Determine the [X, Y] coordinate at the center of the cell enclosing the given text.  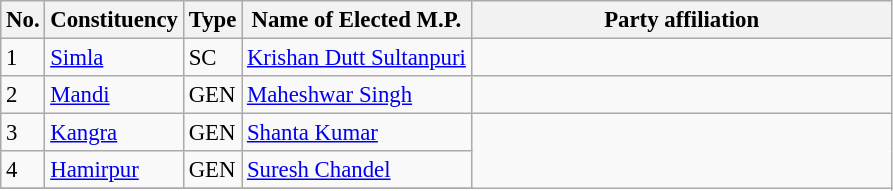
Constituency [114, 20]
Maheshwar Singh [357, 95]
Hamirpur [114, 170]
1 [23, 58]
No. [23, 20]
3 [23, 133]
Type [212, 20]
2 [23, 95]
Simla [114, 58]
Suresh Chandel [357, 170]
SC [212, 58]
4 [23, 170]
Party affiliation [682, 20]
Shanta Kumar [357, 133]
Kangra [114, 133]
Krishan Dutt Sultanpuri [357, 58]
Mandi [114, 95]
Name of Elected M.P. [357, 20]
